Capture the cell that displays the provided text and extract its (X, Y) central coordinate. 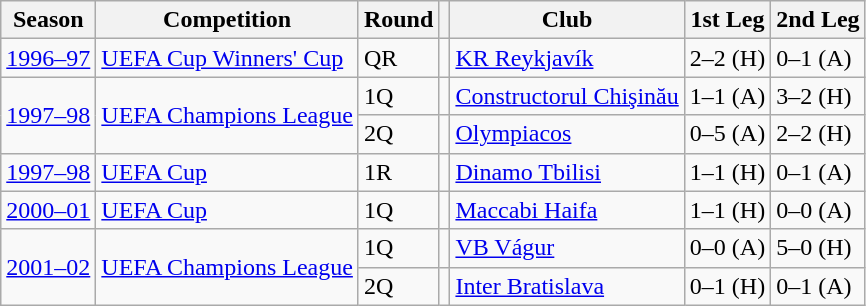
QR (398, 58)
5–0 (H) (818, 248)
Constructorul Chişinău (567, 96)
UEFA Cup Winners' Cup (228, 58)
KR Reykjavík (567, 58)
Maccabi Haifa (567, 210)
0–5 (A) (727, 134)
Season (48, 20)
2001–02 (48, 267)
0–1 (H) (727, 286)
Competition (228, 20)
Inter Bratislava (567, 286)
1–1 (A) (727, 96)
Club (567, 20)
VB Vágur (567, 248)
Round (398, 20)
1st Leg (727, 20)
Dinamo Tbilisi (567, 172)
2000–01 (48, 210)
1R (398, 172)
3–2 (H) (818, 96)
Olympiacos (567, 134)
1996–97 (48, 58)
2nd Leg (818, 20)
